Extract the (x, y) coordinate from the center of the cell holding the provided text.  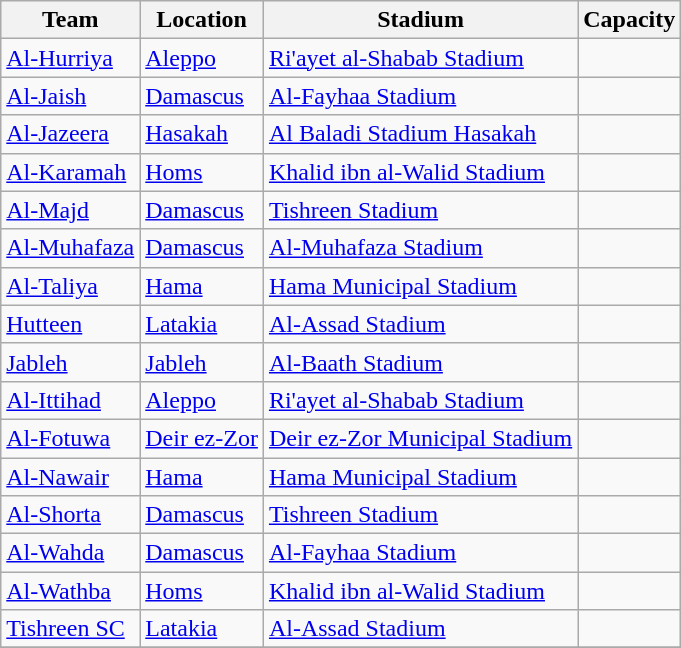
Deir ez-Zor Municipal Stadium (420, 438)
Al Baladi Stadium Hasakah (420, 134)
Team (70, 20)
Al-Wathba (70, 591)
Hutteen (70, 324)
Location (202, 20)
Al-Muhafaza Stadium (420, 248)
Stadium (420, 20)
Al-Hurriya (70, 58)
Al-Fotuwa (70, 438)
Hasakah (202, 134)
Al-Karamah (70, 172)
Al-Muhafaza (70, 248)
Al-Jazeera (70, 134)
Deir ez-Zor (202, 438)
Al-Nawair (70, 477)
Al-Majd (70, 210)
Tishreen SC (70, 629)
Al-Shorta (70, 515)
Al-Wahda (70, 553)
Al-Ittihad (70, 400)
Capacity (630, 20)
Al-Taliya (70, 286)
Al-Baath Stadium (420, 362)
Al-Jaish (70, 96)
